Output the (x, y) coordinate of the center of the cell containing the given text.  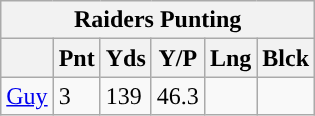
Yds (126, 58)
Raiders Punting (158, 20)
Pnt (76, 58)
Lng (230, 58)
Guy (27, 96)
Blck (286, 58)
3 (76, 96)
Y/P (178, 58)
139 (126, 96)
46.3 (178, 96)
